Identify which cell holds the provided text, then report its (X, Y) central coordinate. 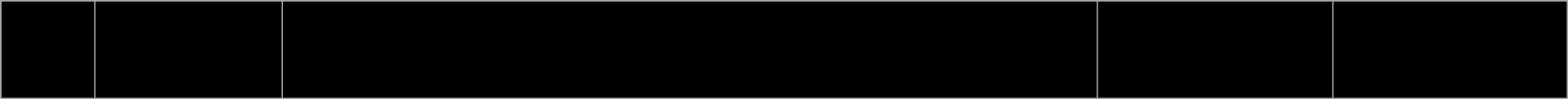
Viewers(millions) (1450, 49)
Production Code (189, 49)
Ep # (48, 49)
Airdate (1215, 49)
Title (690, 49)
